Capture the cell that displays the provided text and extract its [X, Y] central coordinate. 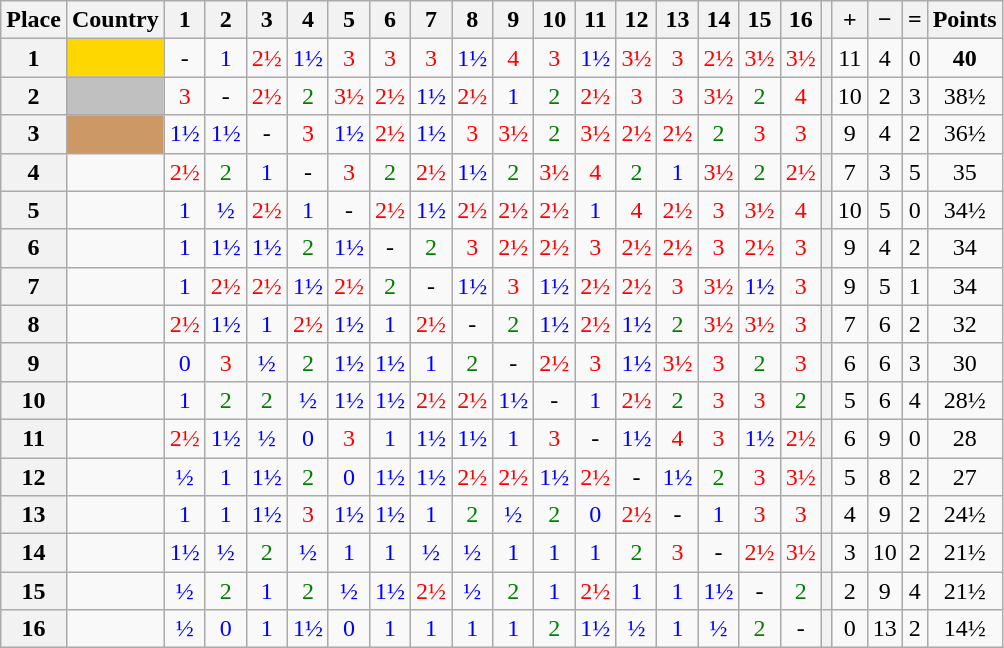
40 [964, 58]
+ [850, 20]
36½ [964, 134]
14½ [964, 629]
24½ [964, 515]
− [884, 20]
28 [964, 438]
Place [34, 20]
28½ [964, 400]
= [914, 20]
27 [964, 477]
Points [964, 20]
38½ [964, 96]
34½ [964, 210]
32 [964, 324]
35 [964, 172]
30 [964, 362]
Country [115, 20]
